Identify which cell holds the provided text, then report its [x, y] central coordinate. 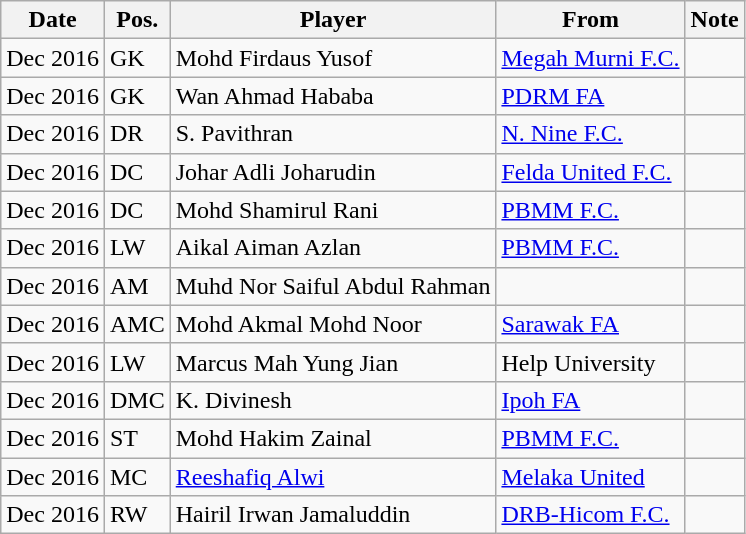
Melaka United [590, 477]
Aikal Aiman Azlan [333, 248]
AM [137, 286]
From [590, 20]
Mohd Shamirul Rani [333, 210]
Hairil Irwan Jamaluddin [333, 515]
Mohd Firdaus Yusof [333, 58]
Megah Murni F.C. [590, 58]
Reeshafiq Alwi [333, 477]
Mohd Hakim Zainal [333, 438]
ST [137, 438]
Johar Adli Joharudin [333, 172]
S. Pavithran [333, 134]
Note [714, 20]
MC [137, 477]
Ipoh FA [590, 400]
Mohd Akmal Mohd Noor [333, 324]
Wan Ahmad Hababa [333, 96]
RW [137, 515]
Date [53, 20]
Sarawak FA [590, 324]
DR [137, 134]
DRB-Hicom F.C. [590, 515]
Player [333, 20]
N. Nine F.C. [590, 134]
K. Divinesh [333, 400]
Pos. [137, 20]
Felda United F.C. [590, 172]
Muhd Nor Saiful Abdul Rahman [333, 286]
PDRM FA [590, 96]
DMC [137, 400]
AMC [137, 324]
Help University [590, 362]
Marcus Mah Yung Jian [333, 362]
